Provide the [X, Y] coordinate of the cell's center where the given text is located.  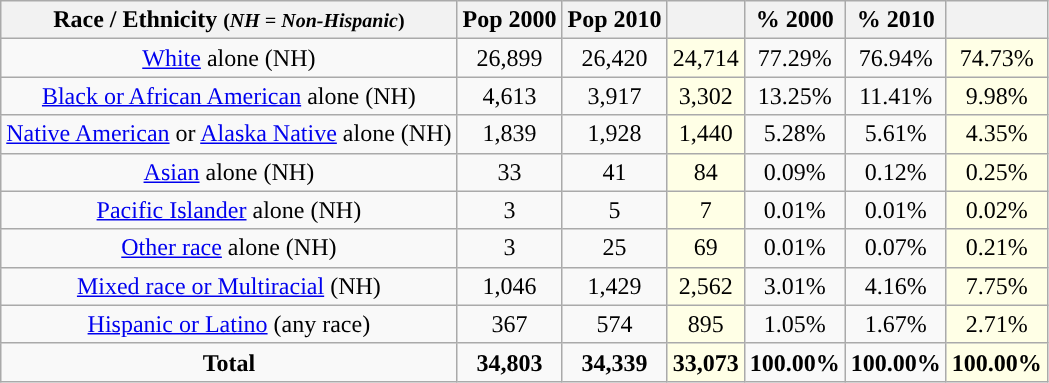
0.07% [896, 248]
Race / Ethnicity (NH = Non-Hispanic) [229, 20]
74.73% [996, 58]
0.02% [996, 210]
5 [614, 210]
4.16% [896, 286]
5.61% [896, 134]
7 [706, 210]
5.28% [794, 134]
0.25% [996, 172]
84 [706, 172]
0.09% [794, 172]
2,562 [706, 286]
Black or African American alone (NH) [229, 96]
13.25% [794, 96]
33,073 [706, 362]
Other race alone (NH) [229, 248]
76.94% [896, 58]
% 2010 [896, 20]
Native American or Alaska Native alone (NH) [229, 134]
24,714 [706, 58]
% 2000 [794, 20]
11.41% [896, 96]
34,339 [614, 362]
3,302 [706, 96]
33 [510, 172]
Pop 2000 [510, 20]
3.01% [794, 286]
Hispanic or Latino (any race) [229, 324]
1.67% [896, 324]
1.05% [794, 324]
77.29% [794, 58]
69 [706, 248]
9.98% [996, 96]
367 [510, 324]
4,613 [510, 96]
Asian alone (NH) [229, 172]
Pop 2010 [614, 20]
0.21% [996, 248]
1,928 [614, 134]
White alone (NH) [229, 58]
1,046 [510, 286]
34,803 [510, 362]
4.35% [996, 134]
26,420 [614, 58]
3,917 [614, 96]
895 [706, 324]
26,899 [510, 58]
Pacific Islander alone (NH) [229, 210]
0.12% [896, 172]
2.71% [996, 324]
25 [614, 248]
7.75% [996, 286]
574 [614, 324]
1,839 [510, 134]
1,429 [614, 286]
1,440 [706, 134]
Total [229, 362]
41 [614, 172]
Mixed race or Multiracial (NH) [229, 286]
